Scan for the cell matching the given text and deliver its [x, y] coordinate at center. 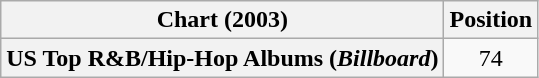
US Top R&B/Hip-Hop Albums (Billboard) [222, 58]
Position [491, 20]
74 [491, 58]
Chart (2003) [222, 20]
